Scan for the cell matching the given text and deliver its (X, Y) coordinate at center. 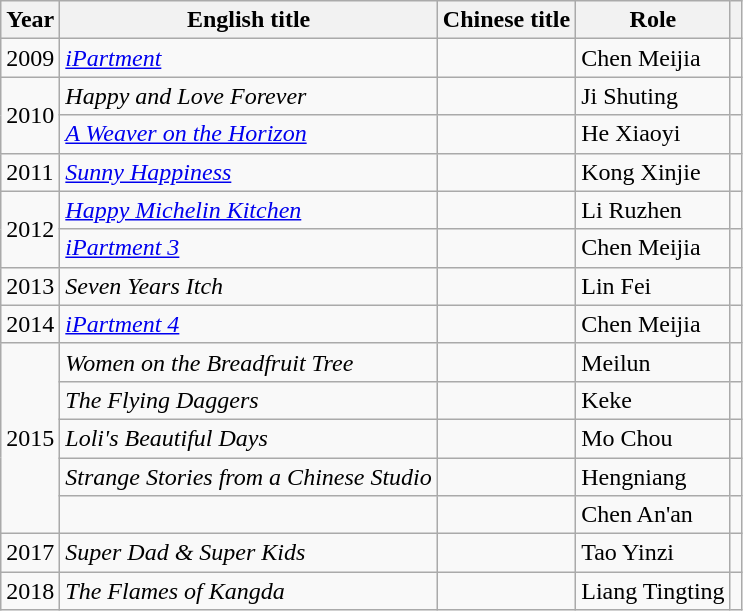
Happy Michelin Kitchen (249, 210)
Women on the Breadfruit Tree (249, 362)
2011 (30, 172)
iPartment 3 (249, 248)
2015 (30, 438)
Happy and Love Forever (249, 96)
Strange Stories from a Chinese Studio (249, 477)
Seven Years Itch (249, 286)
The Flames of Kangda (249, 591)
Lin Fei (653, 286)
2012 (30, 229)
Kong Xinjie (653, 172)
Liang Tingting (653, 591)
The Flying Daggers (249, 400)
2014 (30, 324)
iPartment (249, 58)
2013 (30, 286)
Chinese title (506, 20)
Loli's Beautiful Days (249, 438)
2018 (30, 591)
Chen An'an (653, 515)
Sunny Happiness (249, 172)
Meilun (653, 362)
Super Dad & Super Kids (249, 553)
English title (249, 20)
Hengniang (653, 477)
He Xiaoyi (653, 134)
Tao Yinzi (653, 553)
Keke (653, 400)
Role (653, 20)
2009 (30, 58)
A Weaver on the Horizon (249, 134)
Mo Chou (653, 438)
Li Ruzhen (653, 210)
2010 (30, 115)
2017 (30, 553)
iPartment 4 (249, 324)
Ji Shuting (653, 96)
Year (30, 20)
